Return [x, y] of the center of cell containing provided text 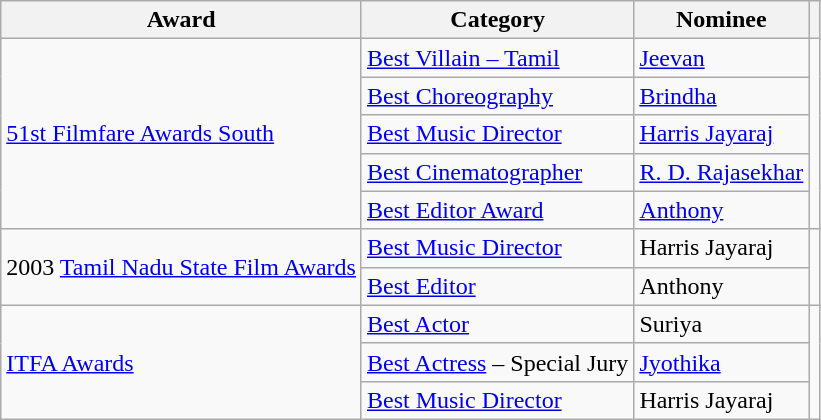
Best Actress – Special Jury [497, 362]
Suriya [722, 324]
2003 Tamil Nadu State Film Awards [182, 267]
R. D. Rajasekhar [722, 172]
Jyothika [722, 362]
51st Filmfare Awards South [182, 134]
Jeevan [722, 58]
Best Cinematographer [497, 172]
Best Choreography [497, 96]
Best Villain – Tamil [497, 58]
Best Editor [497, 286]
Nominee [722, 20]
ITFA Awards [182, 362]
Best Actor [497, 324]
Award [182, 20]
Category [497, 20]
Brindha [722, 96]
Best Editor Award [497, 210]
